Identify which cell holds the provided text, then report its [x, y] central coordinate. 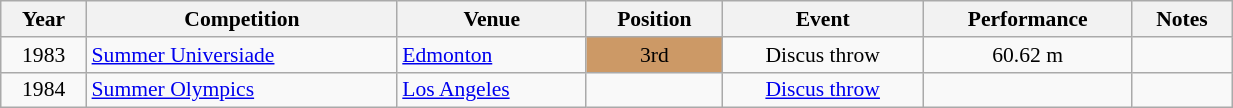
Competition [242, 19]
1984 [44, 90]
Performance [1028, 19]
Summer Olympics [242, 90]
Los Angeles [492, 90]
Summer Universiade [242, 55]
60.62 m [1028, 55]
Notes [1182, 19]
Venue [492, 19]
3rd [654, 55]
Event [822, 19]
1983 [44, 55]
Position [654, 19]
Year [44, 19]
Edmonton [492, 55]
